Return the (x, y) coordinate for the center point of the cell that contains the specified text.  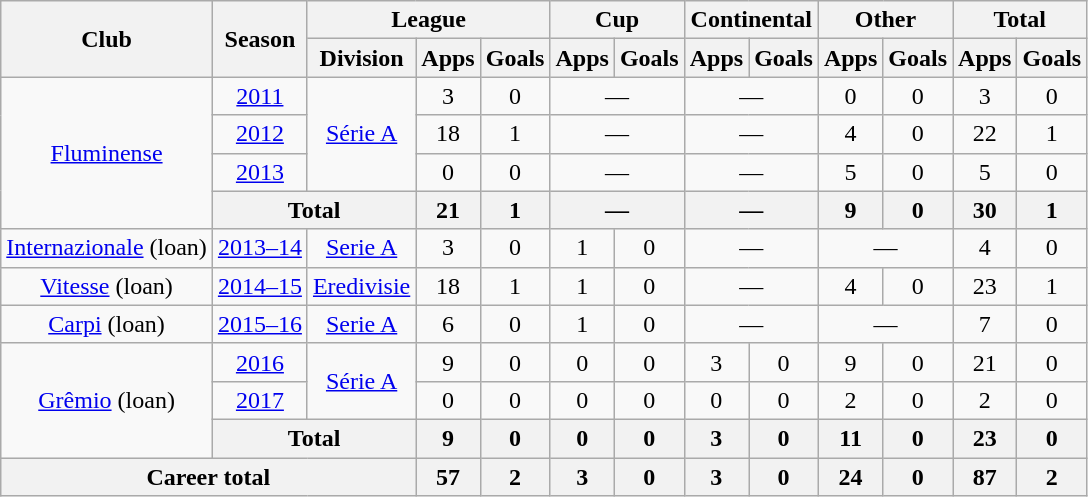
Eredivisie (361, 286)
Carpi (loan) (107, 324)
2012 (260, 134)
2013–14 (260, 248)
2017 (260, 400)
Grêmio (loan) (107, 400)
Other (885, 20)
24 (850, 477)
57 (448, 477)
30 (985, 210)
2016 (260, 362)
Career total (208, 477)
Vitesse (loan) (107, 286)
2011 (260, 96)
87 (985, 477)
22 (985, 134)
6 (448, 324)
2013 (260, 172)
11 (850, 438)
Cup (617, 20)
Internazionale (loan) (107, 248)
Fluminense (107, 153)
Continental (751, 20)
2014–15 (260, 286)
Club (107, 39)
Division (361, 58)
Season (260, 39)
League (428, 20)
2015–16 (260, 324)
7 (985, 324)
